Output the [x, y] coordinate of the center of the cell containing the given text.  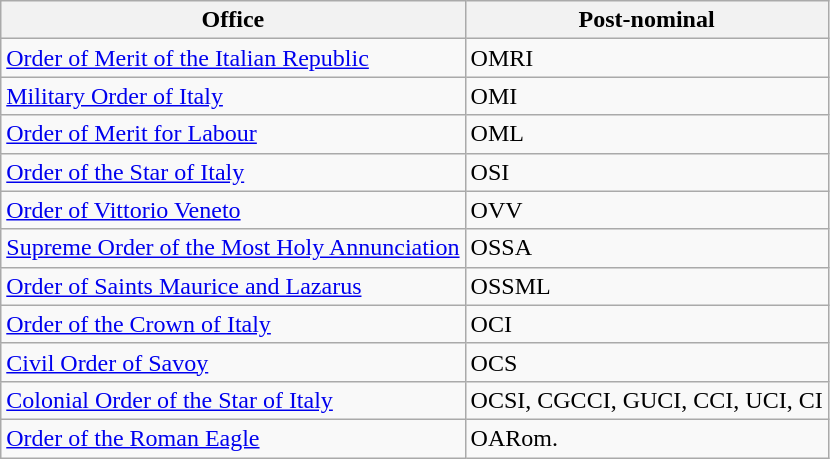
OVV [646, 210]
Civil Order of Savoy [233, 362]
Order of Saints Maurice and Lazarus [233, 286]
Post-nominal [646, 20]
Order of Merit for Labour [233, 134]
Order of the Star of Italy [233, 172]
OSSML [646, 286]
OSSA [646, 248]
Supreme Order of the Most Holy Annunciation [233, 248]
OARom. [646, 438]
Military Order of Italy [233, 96]
OMRI [646, 58]
Order of Merit of the Italian Republic [233, 58]
OMI [646, 96]
OML [646, 134]
Order of Vittorio Veneto [233, 210]
Order of the Crown of Italy [233, 324]
OSI [646, 172]
Office [233, 20]
OCSI, CGCCI, GUCI, CCI, UCI, CI [646, 400]
OCS [646, 362]
OCI [646, 324]
Colonial Order of the Star of Italy [233, 400]
Order of the Roman Eagle [233, 438]
